For the text-containing cell, return its midpoint in [X, Y] coordinate format. 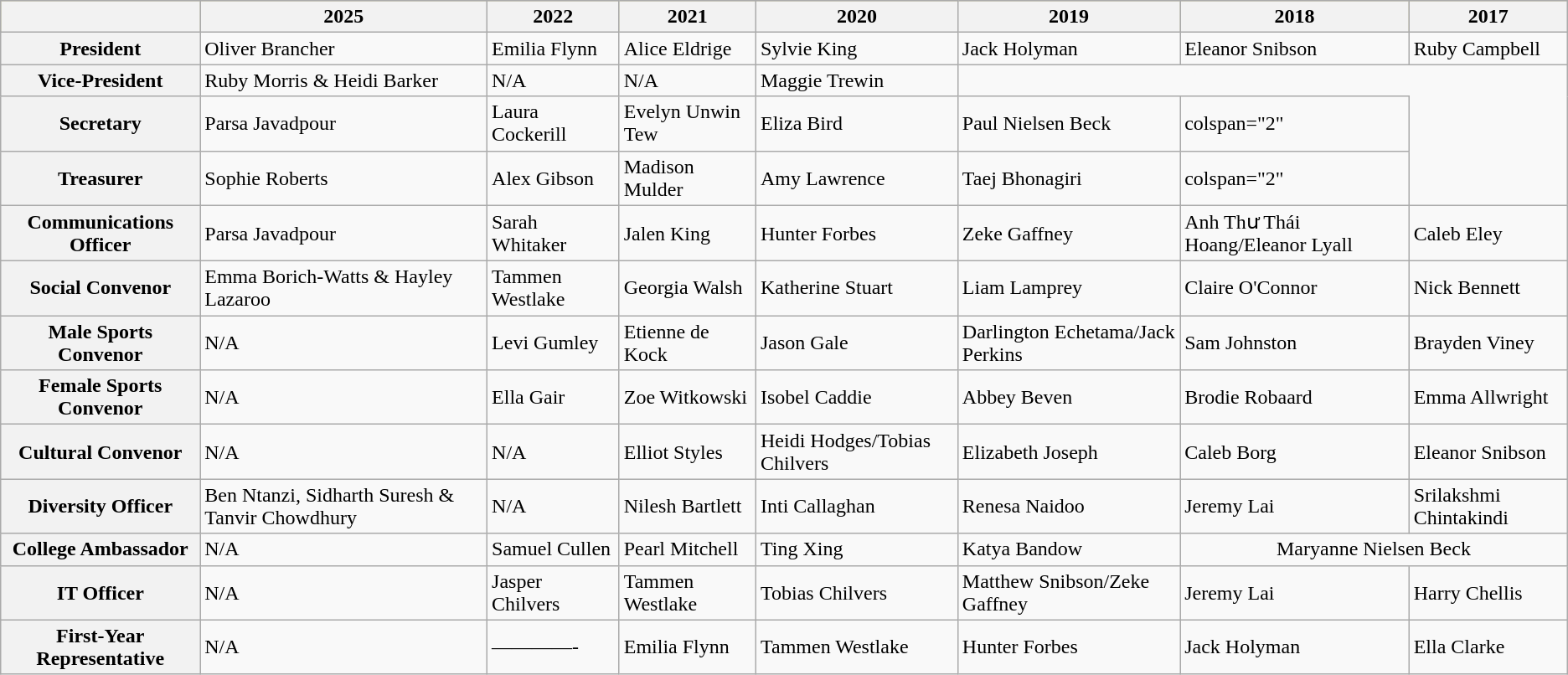
Emma Borich-Watts & Hayley Lazaroo [343, 288]
Levi Gumley [554, 343]
2020 [856, 17]
Matthew Snibson/Zeke Gaffney [1069, 593]
Ben Ntanzi, Sidharth Suresh & Tanvir Chowdhury [343, 506]
Ella Clarke [1488, 647]
Laura Cockerill [554, 124]
2018 [1295, 17]
Renesa Naidoo [1069, 506]
Secretary [101, 124]
Georgia Walsh [687, 288]
Maryanne Nielsen Beck [1374, 549]
Maggie Trewin [856, 80]
Female Sports Convenor [101, 397]
Treasurer [101, 178]
Elliot Styles [687, 452]
Alex Gibson [554, 178]
Darlington Echetama/Jack Perkins [1069, 343]
Evelyn Unwin Tew [687, 124]
Cultural Convenor [101, 452]
Male Sports Convenor [101, 343]
————- [554, 647]
Pearl Mitchell [687, 549]
President [101, 49]
Amy Lawrence [856, 178]
Inti Callaghan [856, 506]
Oliver Brancher [343, 49]
Jason Gale [856, 343]
2017 [1488, 17]
Alice Eldrige [687, 49]
2019 [1069, 17]
Jalen King [687, 233]
Liam Lamprey [1069, 288]
Caleb Borg [1295, 452]
2022 [554, 17]
Social Convenor [101, 288]
Harry Chellis [1488, 593]
Zoe Witkowski [687, 397]
Taej Bhonagiri [1069, 178]
Elizabeth Joseph [1069, 452]
Jasper Chilvers [554, 593]
College Ambassador [101, 549]
Tobias Chilvers [856, 593]
Anh Thư Thái Hoang/Eleanor Lyall [1295, 233]
Ella Gair [554, 397]
Ruby Morris & Heidi Barker [343, 80]
Vice-President [101, 80]
IT Officer [101, 593]
Communications Officer [101, 233]
Ting Xing [856, 549]
Nilesh Bartlett [687, 506]
Emma Allwright [1488, 397]
Zeke Gaffney [1069, 233]
Katya Bandow [1069, 549]
Sylvie King [856, 49]
Sarah Whitaker [554, 233]
2021 [687, 17]
Samuel Cullen [554, 549]
First-Year Representative [101, 647]
Katherine Stuart [856, 288]
Heidi Hodges/Tobias Chilvers [856, 452]
Srilakshmi Chintakindi [1488, 506]
Brodie Robaard [1295, 397]
Paul Nielsen Beck [1069, 124]
Brayden Viney [1488, 343]
Abbey Beven [1069, 397]
Madison Mulder [687, 178]
Sophie Roberts [343, 178]
Sam Johnston [1295, 343]
Ruby Campbell [1488, 49]
Nick Bennett [1488, 288]
Etienne de Kock [687, 343]
2025 [343, 17]
Isobel Caddie [856, 397]
Claire O'Connor [1295, 288]
Caleb Eley [1488, 233]
Eliza Bird [856, 124]
Diversity Officer [101, 506]
